Identify which cell holds the provided text, then report its [X, Y] central coordinate. 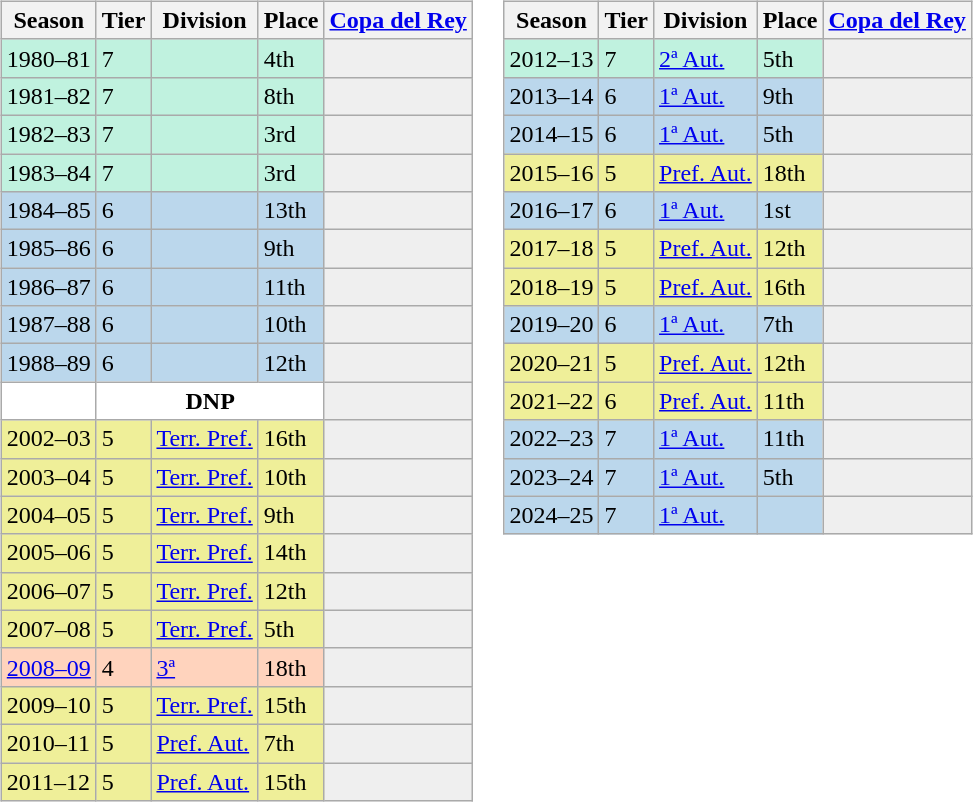
2018–19 [552, 287]
13th [291, 211]
1987–88 [48, 325]
1984–85 [48, 211]
2005–06 [48, 553]
3ª [204, 667]
2023–24 [552, 477]
2019–20 [552, 325]
2022–23 [552, 439]
2010–11 [48, 743]
2ª Aut. [706, 58]
1982–83 [48, 134]
2015–16 [552, 173]
2016–17 [552, 211]
2011–12 [48, 781]
2014–15 [552, 134]
4 [124, 667]
2009–10 [48, 705]
8th [291, 96]
1st [790, 211]
2006–07 [48, 591]
2008–09 [48, 667]
2020–21 [552, 363]
1988–89 [48, 363]
2024–25 [552, 515]
14th [291, 553]
1985–86 [48, 249]
4th [291, 58]
2004–05 [48, 515]
1983–84 [48, 173]
2017–18 [552, 249]
2012–13 [552, 58]
2021–22 [552, 401]
2003–04 [48, 477]
1981–82 [48, 96]
DNP [210, 401]
1980–81 [48, 58]
1986–87 [48, 287]
2013–14 [552, 96]
2007–08 [48, 629]
2002–03 [48, 439]
